Pinpoint the cell where the given text exists, returning its [x, y] midpoint coordinate. 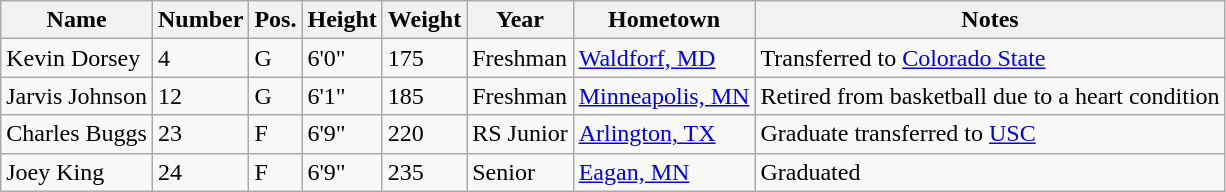
Pos. [276, 20]
23 [200, 134]
235 [424, 172]
Notes [990, 20]
Hometown [664, 20]
6'0" [342, 58]
Senior [520, 172]
RS Junior [520, 134]
Name [77, 20]
12 [200, 96]
Waldforf, MD [664, 58]
Kevin Dorsey [77, 58]
175 [424, 58]
4 [200, 58]
185 [424, 96]
220 [424, 134]
Year [520, 20]
Retired from basketball due to a heart condition [990, 96]
Charles Buggs [77, 134]
Graduate transferred to USC [990, 134]
Transferred to Colorado State [990, 58]
6'1" [342, 96]
Arlington, TX [664, 134]
Graduated [990, 172]
Jarvis Johnson [77, 96]
24 [200, 172]
Minneapolis, MN [664, 96]
Height [342, 20]
Weight [424, 20]
Joey King [77, 172]
Eagan, MN [664, 172]
Number [200, 20]
